Locate the cell with the specified text and output its (X, Y) center coordinate. 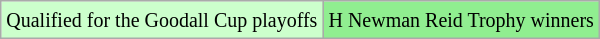
H Newman Reid Trophy winners (462, 20)
Qualified for the Goodall Cup playoffs (162, 20)
